Detect which cell encompasses the target text, then output its (X, Y) center coordinate. 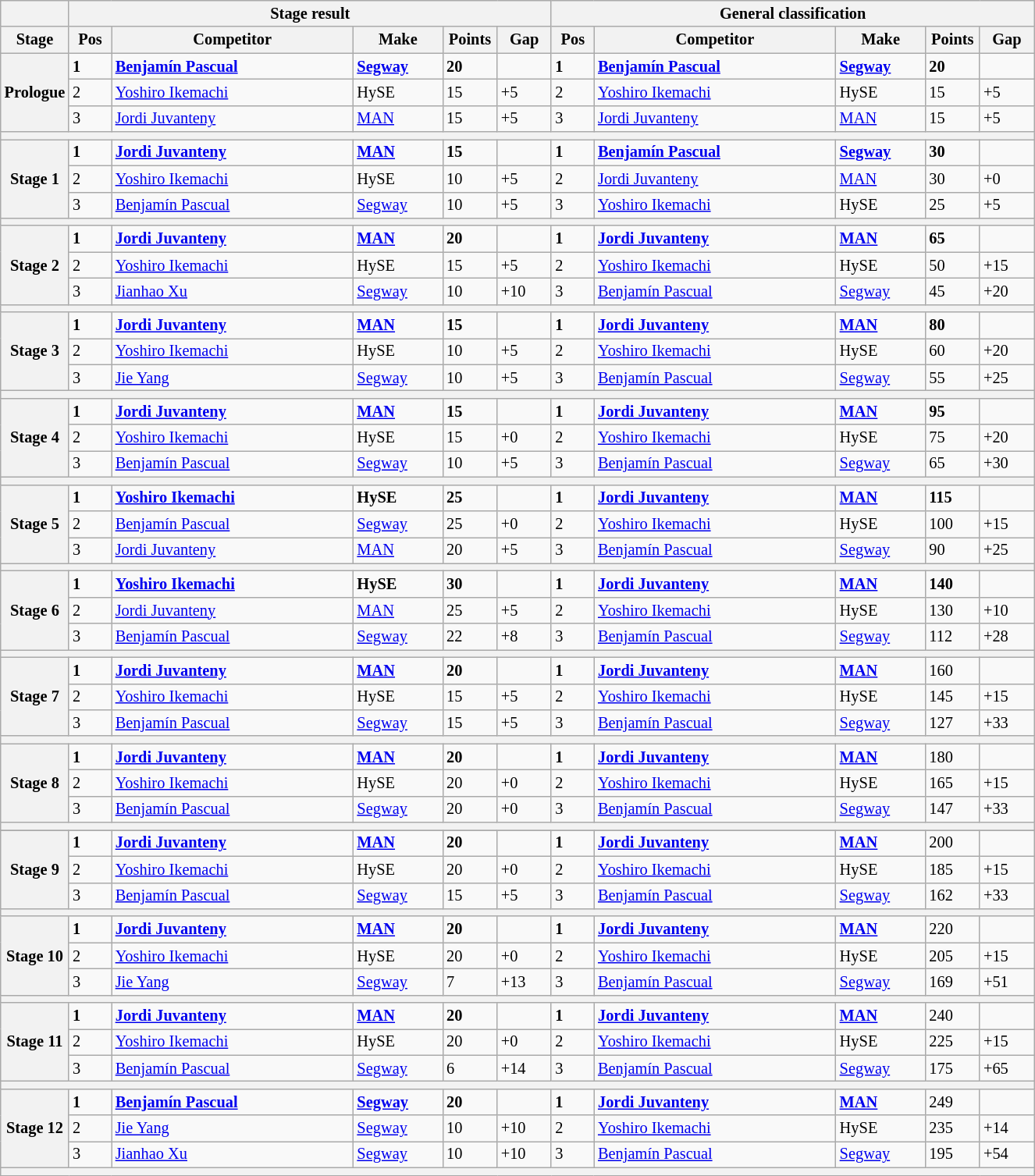
Stage 8 (34, 783)
Stage 1 (34, 178)
+54 (1007, 1154)
Stage 10 (34, 955)
165 (952, 783)
100 (952, 524)
127 (952, 723)
220 (952, 929)
+28 (1007, 637)
95 (952, 411)
249 (952, 1102)
160 (952, 670)
+65 (1007, 1068)
147 (952, 809)
162 (952, 896)
115 (952, 498)
Stage result (310, 13)
6 (470, 1068)
Stage (34, 40)
General classification (792, 13)
Stage 9 (34, 869)
145 (952, 697)
+51 (1007, 982)
169 (952, 982)
130 (952, 610)
180 (952, 757)
55 (952, 378)
+13 (525, 982)
Stage 3 (34, 351)
240 (952, 1016)
22 (470, 637)
140 (952, 584)
195 (952, 1154)
Stage 6 (34, 610)
Stage 4 (34, 437)
80 (952, 325)
112 (952, 637)
200 (952, 843)
Stage 12 (34, 1128)
Prologue (34, 92)
225 (952, 1042)
90 (952, 550)
60 (952, 351)
+30 (1007, 464)
75 (952, 438)
Stage 2 (34, 265)
+8 (525, 637)
175 (952, 1068)
50 (952, 265)
Stage 5 (34, 524)
Stage 7 (34, 696)
7 (470, 982)
235 (952, 1128)
45 (952, 291)
185 (952, 869)
205 (952, 956)
Stage 11 (34, 1043)
